Extract the (X, Y) coordinate from the center of the cell holding the provided text.  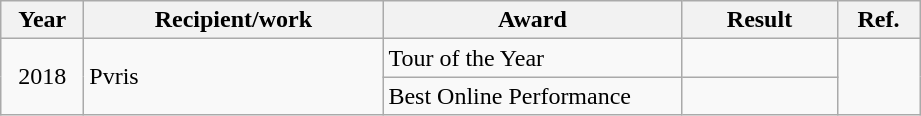
Award (532, 20)
Tour of the Year (532, 58)
Result (760, 20)
Recipient/work (234, 20)
2018 (42, 77)
Year (42, 20)
Pvris (234, 77)
Ref. (878, 20)
Best Online Performance (532, 96)
